For the text-containing cell, return its midpoint in [x, y] coordinate format. 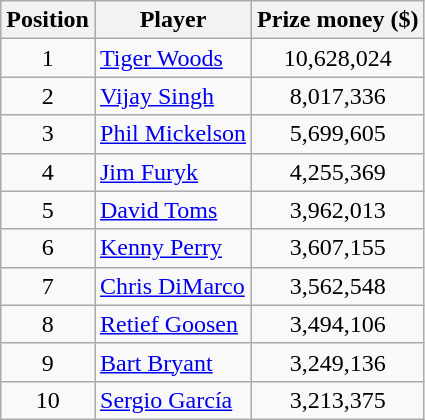
Position [48, 20]
Prize money ($) [338, 20]
Jim Furyk [172, 172]
5,699,605 [338, 134]
Phil Mickelson [172, 134]
6 [48, 248]
Chris DiMarco [172, 286]
8,017,336 [338, 96]
3,494,106 [338, 324]
3,562,548 [338, 286]
Vijay Singh [172, 96]
10 [48, 400]
3,213,375 [338, 400]
Tiger Woods [172, 58]
3,962,013 [338, 210]
Sergio García [172, 400]
7 [48, 286]
10,628,024 [338, 58]
4,255,369 [338, 172]
8 [48, 324]
Player [172, 20]
9 [48, 362]
3,607,155 [338, 248]
5 [48, 210]
Retief Goosen [172, 324]
4 [48, 172]
Bart Bryant [172, 362]
1 [48, 58]
3,249,136 [338, 362]
David Toms [172, 210]
Kenny Perry [172, 248]
2 [48, 96]
3 [48, 134]
